Output the [X, Y] coordinate of the center of the cell containing the given text.  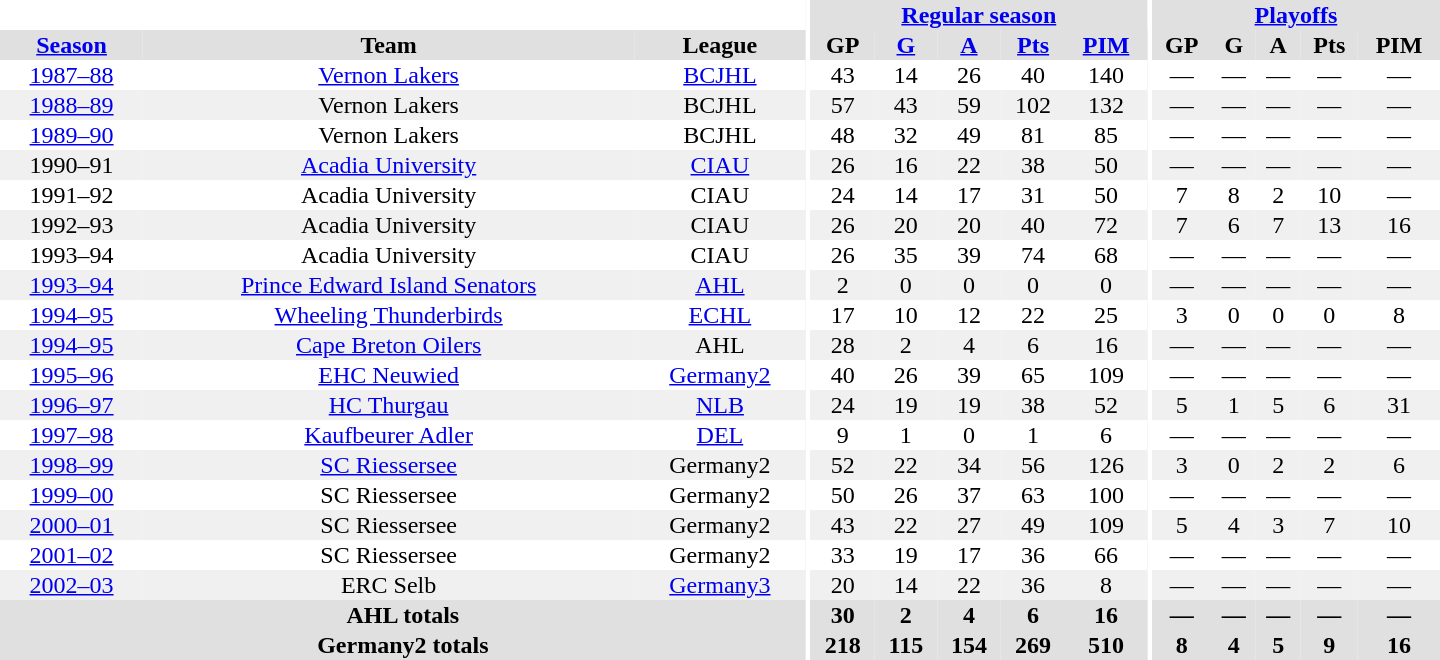
1991–92 [72, 195]
65 [1033, 375]
1989–90 [72, 135]
HC Thurgau [388, 405]
68 [1106, 255]
NLB [720, 405]
2000–01 [72, 525]
League [720, 45]
1998–99 [72, 465]
81 [1033, 135]
72 [1106, 225]
48 [843, 135]
EHC Neuwied [388, 375]
Germany3 [720, 585]
140 [1106, 75]
ECHL [720, 315]
74 [1033, 255]
Germany2 totals [403, 645]
Wheeling Thunderbirds [388, 315]
32 [906, 135]
27 [969, 525]
85 [1106, 135]
66 [1106, 555]
1996–97 [72, 405]
2001–02 [72, 555]
Cape Breton Oilers [388, 345]
33 [843, 555]
AHL totals [403, 615]
59 [969, 105]
100 [1106, 495]
Playoffs [1296, 15]
218 [843, 645]
Regular season [979, 15]
56 [1033, 465]
Team [388, 45]
1990–91 [72, 165]
269 [1033, 645]
Kaufbeurer Adler [388, 435]
12 [969, 315]
Prince Edward Island Senators [388, 285]
2002–03 [72, 585]
34 [969, 465]
35 [906, 255]
132 [1106, 105]
1988–89 [72, 105]
Season [72, 45]
57 [843, 105]
1987–88 [72, 75]
63 [1033, 495]
DEL [720, 435]
1992–93 [72, 225]
ERC Selb [388, 585]
510 [1106, 645]
13 [1329, 225]
154 [969, 645]
25 [1106, 315]
126 [1106, 465]
1999–00 [72, 495]
37 [969, 495]
1997–98 [72, 435]
102 [1033, 105]
28 [843, 345]
115 [906, 645]
1995–96 [72, 375]
30 [843, 615]
